Detect which cell encompasses the target text, then output its [X, Y] center coordinate. 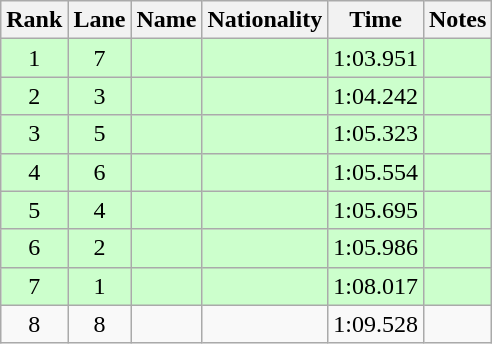
1:03.951 [376, 58]
Lane [100, 20]
Time [376, 20]
1:05.695 [376, 210]
Rank [34, 20]
Name [166, 20]
Notes [457, 20]
1:05.554 [376, 172]
1:05.986 [376, 248]
1:09.528 [376, 324]
1:05.323 [376, 134]
Nationality [265, 20]
1:08.017 [376, 286]
1:04.242 [376, 96]
